Return the (X, Y) coordinate for the center point of the cell that contains the specified text.  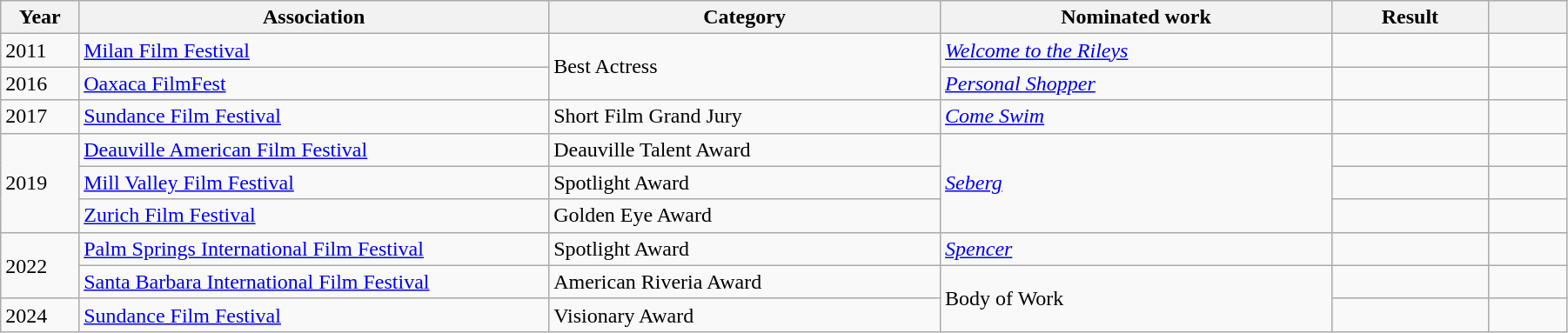
Oaxaca FilmFest (314, 83)
Nominated work (1136, 17)
Seberg (1136, 183)
Best Actress (745, 67)
Result (1410, 17)
Personal Shopper (1136, 83)
Association (314, 17)
Palm Springs International Film Festival (314, 249)
2016 (40, 83)
Come Swim (1136, 117)
American Riveria Award (745, 282)
Year (40, 17)
2011 (40, 50)
Deauville Talent Award (745, 150)
Santa Barbara International Film Festival (314, 282)
Welcome to the Rileys (1136, 50)
Visionary Award (745, 315)
Golden Eye Award (745, 216)
2017 (40, 117)
2024 (40, 315)
Zurich Film Festival (314, 216)
2022 (40, 265)
2019 (40, 183)
Spencer (1136, 249)
Body of Work (1136, 298)
Mill Valley Film Festival (314, 183)
Short Film Grand Jury (745, 117)
Deauville American Film Festival (314, 150)
Category (745, 17)
Milan Film Festival (314, 50)
